Pinpoint the cell where the given text exists, returning its [X, Y] midpoint coordinate. 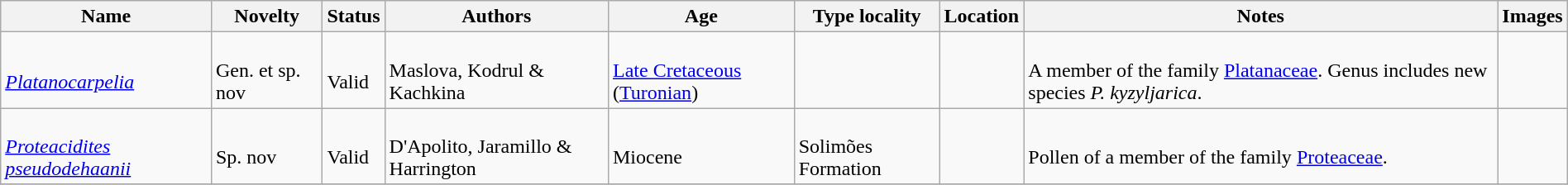
Pollen of a member of the family Proteaceae. [1260, 146]
Notes [1260, 17]
Gen. et sp. nov [266, 70]
Type locality [867, 17]
Novelty [266, 17]
D'Apolito, Jaramillo & Harrington [496, 146]
Platanocarpelia [106, 70]
Proteacidites pseudodehaanii [106, 146]
Status [354, 17]
Maslova, Kodrul & Kachkina [496, 70]
Location [982, 17]
A member of the family Platanaceae. Genus includes new species P. kyzyljarica. [1260, 70]
Sp. nov [266, 146]
Age [701, 17]
Solimões Formation [867, 146]
Name [106, 17]
Miocene [701, 146]
Authors [496, 17]
Images [1532, 17]
Late Cretaceous (Turonian) [701, 70]
